Return the [X, Y] coordinate for the center point of the cell that contains the specified text.  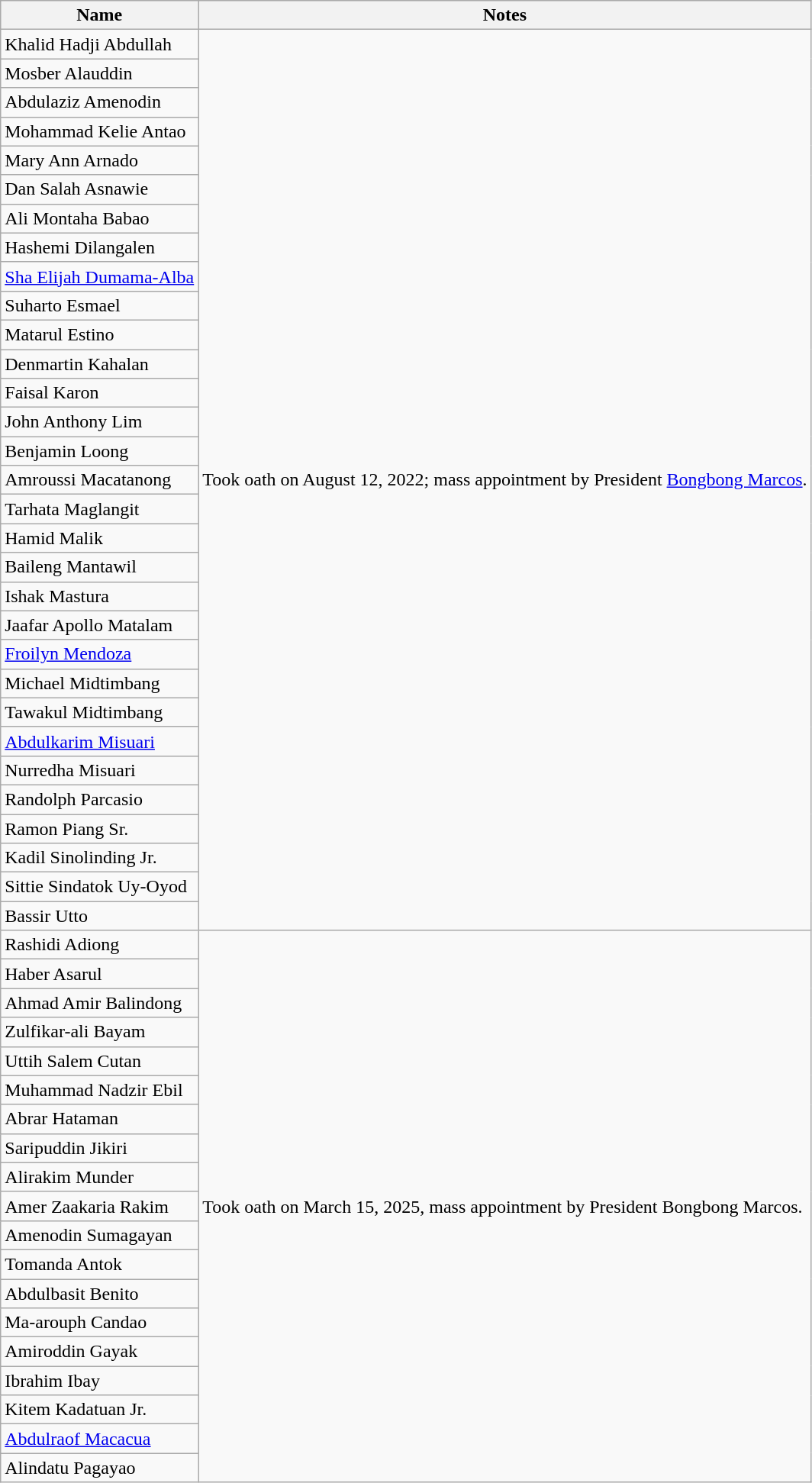
Ishak Mastura [99, 596]
Notes [505, 15]
Dan Salah Asnawie [99, 189]
Suharto Esmael [99, 305]
Tomanda Antok [99, 1264]
Alirakim Munder [99, 1177]
Jaafar Apollo Matalam [99, 625]
Alindatu Pagayao [99, 1468]
Faisal Karon [99, 393]
Took oath on March 15, 2025, mass appointment by President Bongbong Marcos. [505, 1206]
Uttih Salem Cutan [99, 1061]
Rashidi Adiong [99, 945]
Haber Asarul [99, 974]
Amroussi Macatanong [99, 480]
Kadil Sinolinding Jr. [99, 858]
Khalid Hadji Abdullah [99, 44]
Abdulaziz Amenodin [99, 102]
Saripuddin Jikiri [99, 1148]
Randolph Parcasio [99, 799]
Amiroddin Gayak [99, 1352]
Took oath on August 12, 2022; mass appointment by President Bongbong Marcos. [505, 480]
Abdulkarim Misuari [99, 741]
Denmartin Kahalan [99, 364]
Tarhata Maglangit [99, 509]
Hamid Malik [99, 538]
Sittie Sindatok Uy-Oyod [99, 887]
Bassir Utto [99, 916]
Muhammad Nadzir Ebil [99, 1090]
Ali Montaha Babao [99, 218]
Ramon Piang Sr. [99, 828]
Mary Ann Arnado [99, 160]
Hashemi Dilangalen [99, 247]
Abdulbasit Benito [99, 1294]
Tawakul Midtimbang [99, 712]
Benjamin Loong [99, 451]
Mosber Alauddin [99, 73]
Sha Elijah Dumama-Alba [99, 276]
Kitem Kadatuan Jr. [99, 1410]
Michael Midtimbang [99, 683]
Matarul Estino [99, 334]
Abdulraof Macacua [99, 1439]
Froilyn Mendoza [99, 654]
Name [99, 15]
Ibrahim Ibay [99, 1381]
Zulfikar-ali Bayam [99, 1032]
Amer Zaakaria Rakim [99, 1206]
Amenodin Sumagayan [99, 1235]
Nurredha Misuari [99, 770]
Ahmad Amir Balindong [99, 1003]
Abrar Hataman [99, 1119]
Baileng Mantawil [99, 567]
Ma-arouph Candao [99, 1323]
John Anthony Lim [99, 422]
Mohammad Kelie Antao [99, 131]
